Identify which cell holds the provided text, then report its (X, Y) central coordinate. 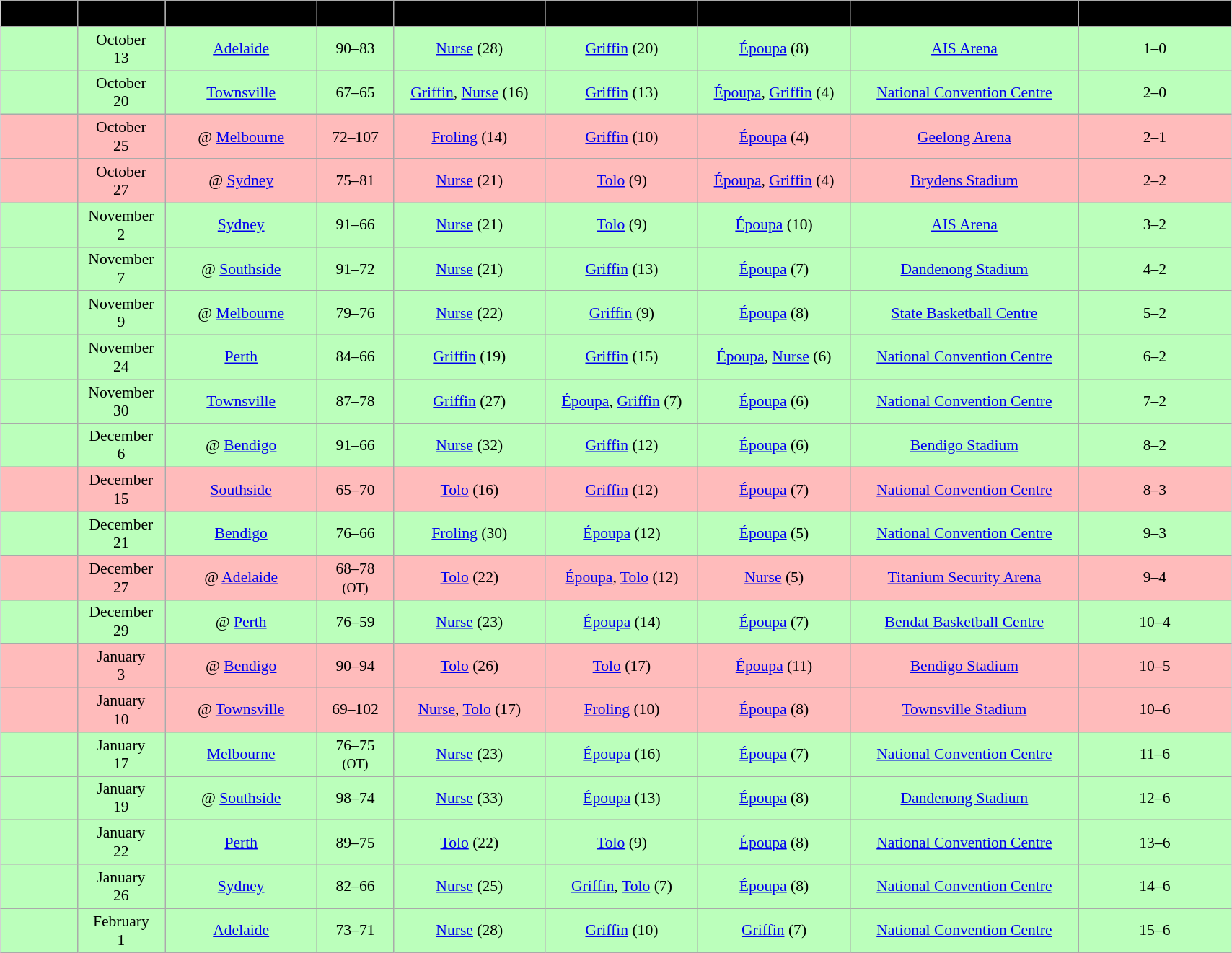
February 1 (121, 931)
Tolo (16) (469, 489)
Époupa (11) (773, 667)
8–3 (1154, 489)
Griffin (15) (622, 358)
December 27 (121, 577)
Titanium Security Arena (965, 577)
Époupa (14) (622, 622)
Griffin, Tolo (7) (622, 886)
October 20 (121, 92)
Époupa, Tolo (12) (622, 577)
December 15 (121, 489)
Tolo (17) (622, 667)
76–75 (OT) (356, 755)
82–66 (356, 886)
Nurse (25) (469, 886)
Nurse (5) (773, 577)
73–71 (356, 931)
October 13 (121, 49)
2–2 (1154, 180)
79–76 (356, 313)
Époupa (12) (622, 534)
84–66 (356, 358)
High points (469, 14)
10–4 (1154, 622)
65–70 (356, 489)
12–6 (1154, 798)
Record (1154, 14)
Griffin (19) (469, 358)
90–83 (356, 49)
January 26 (121, 886)
November 24 (121, 358)
High rebounds (622, 14)
November 9 (121, 313)
Griffin (9) (622, 313)
Bendigo (241, 534)
November 30 (121, 401)
69–102 (356, 710)
Nurse (32) (469, 446)
Game (40, 14)
Melbourne (241, 755)
January 17 (121, 755)
87–78 (356, 401)
2–0 (1154, 92)
Époupa, Nurse (6) (773, 358)
Époupa (4) (773, 137)
76–59 (356, 622)
High assists (773, 14)
Score (356, 14)
9–4 (1154, 577)
Époupa (16) (622, 755)
3–2 (1154, 225)
Nurse (33) (469, 798)
Froling (14) (469, 137)
@ Sydney (241, 180)
9–3 (1154, 534)
Époupa (10) (773, 225)
Location (965, 14)
Froling (30) (469, 534)
2–1 (1154, 137)
Southside (241, 489)
Bendat Basketball Centre (965, 622)
1–0 (1154, 49)
October 25 (121, 137)
Époupa (5) (773, 534)
76–66 (356, 534)
7–2 (1154, 401)
Nurse (22) (469, 313)
January 10 (121, 710)
State Basketball Centre (965, 313)
January 19 (121, 798)
67–65 (356, 92)
January 3 (121, 667)
November 7 (121, 268)
5–2 (1154, 313)
10–6 (1154, 710)
Team (241, 14)
Griffin (20) (622, 49)
@ Townsville (241, 710)
Griffin (7) (773, 931)
91–72 (356, 268)
December 21 (121, 534)
Griffin (27) (469, 401)
Geelong Arena (965, 137)
Townsville Stadium (965, 710)
13–6 (1154, 843)
@ Perth (241, 622)
10–5 (1154, 667)
8–2 (1154, 446)
11–6 (1154, 755)
14–6 (1154, 886)
Époupa (13) (622, 798)
October 27 (121, 180)
75–81 (356, 180)
Nurse, Tolo (17) (469, 710)
Froling (10) (622, 710)
Tolo (26) (469, 667)
December 29 (121, 622)
Date (121, 14)
Époupa, Griffin (7) (622, 401)
6–2 (1154, 358)
Brydens Stadium (965, 180)
Griffin, Nurse (16) (469, 92)
68–78 (OT) (356, 577)
@ Adelaide (241, 577)
December 6 (121, 446)
4–2 (1154, 268)
November 2 (121, 225)
89–75 (356, 843)
15–6 (1154, 931)
72–107 (356, 137)
January 22 (121, 843)
90–94 (356, 667)
98–74 (356, 798)
